Locate the cell with the specified text and output its (X, Y) center coordinate. 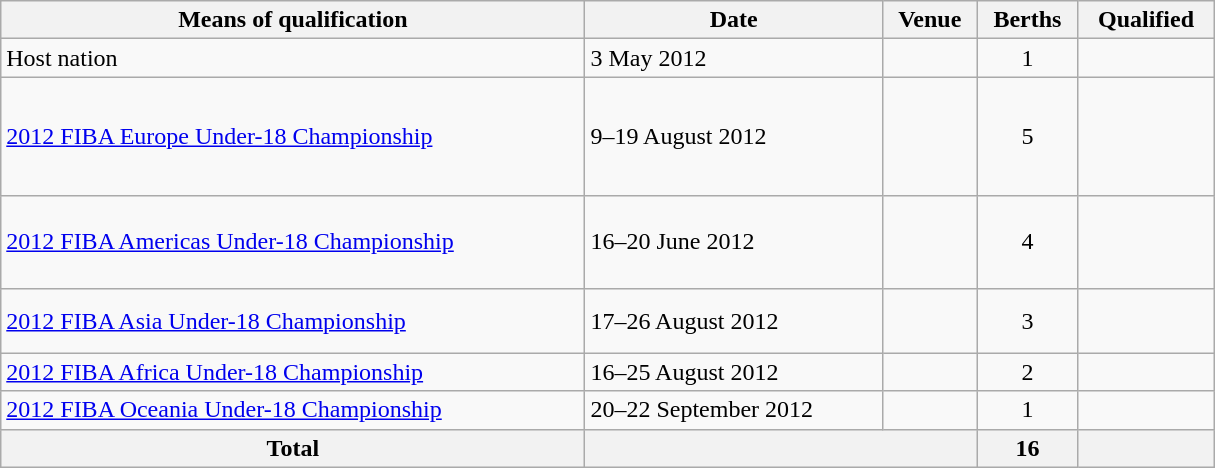
5 (1028, 136)
2012 FIBA Europe Under-18 Championship (293, 136)
Qualified (1146, 20)
3 May 2012 (734, 58)
Venue (930, 20)
9–19 August 2012 (734, 136)
16–20 June 2012 (734, 242)
16 (1028, 448)
3 (1028, 320)
2012 FIBA Africa Under-18 Championship (293, 372)
Total (293, 448)
Date (734, 20)
Means of qualification (293, 20)
Host nation (293, 58)
4 (1028, 242)
17–26 August 2012 (734, 320)
2012 FIBA Asia Under-18 Championship (293, 320)
Berths (1028, 20)
2012 FIBA Oceania Under-18 Championship (293, 410)
20–22 September 2012 (734, 410)
2 (1028, 372)
2012 FIBA Americas Under-18 Championship (293, 242)
16–25 August 2012 (734, 372)
